Identify which cell holds the provided text, then report its (x, y) central coordinate. 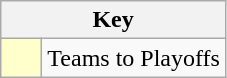
Key (114, 20)
Teams to Playoffs (134, 58)
